Return (X, Y) of the center of cell containing provided text 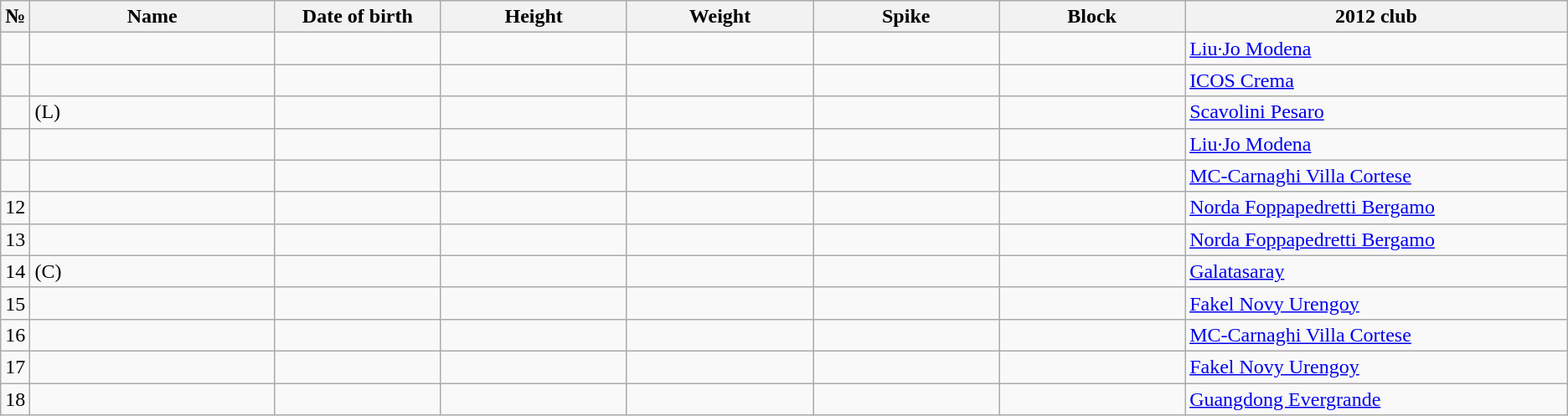
Spike (906, 17)
Name (152, 17)
13 (15, 239)
12 (15, 208)
16 (15, 335)
(L) (152, 112)
Guangdong Evergrande (1377, 399)
2012 club (1377, 17)
Date of birth (358, 17)
Block (1092, 17)
Galatasaray (1377, 271)
ICOS Crema (1377, 80)
14 (15, 271)
Weight (720, 17)
15 (15, 303)
№ (15, 17)
18 (15, 399)
17 (15, 367)
Scavolini Pesaro (1377, 112)
(C) (152, 271)
Height (534, 17)
